Pinpoint the cell where the given text exists, returning its [X, Y] midpoint coordinate. 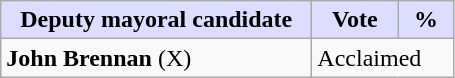
John Brennan (X) [156, 58]
Acclaimed [383, 58]
Deputy mayoral candidate [156, 20]
Vote [355, 20]
% [426, 20]
